Find where the given text appears and provide that cell's center as (X, Y) coordinate. 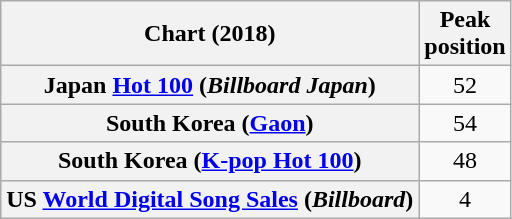
South Korea (Gaon) (210, 123)
Peakposition (465, 34)
48 (465, 161)
54 (465, 123)
US World Digital Song Sales (Billboard) (210, 199)
4 (465, 199)
Chart (2018) (210, 34)
52 (465, 85)
Japan Hot 100 (Billboard Japan) (210, 85)
South Korea (K-pop Hot 100) (210, 161)
